Capture the cell that displays the provided text and extract its [X, Y] central coordinate. 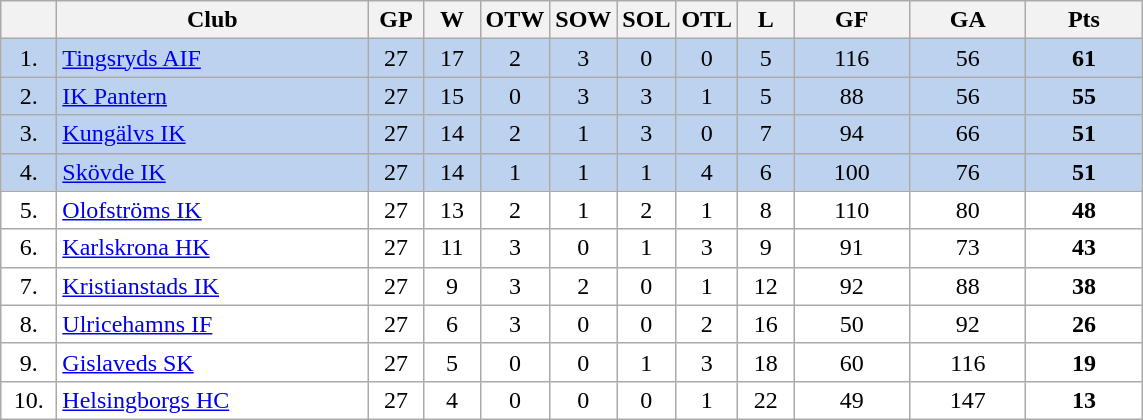
9. [29, 362]
73 [968, 248]
11 [452, 248]
Gislaveds SK [212, 362]
38 [1084, 286]
22 [766, 400]
OTL [707, 20]
Club [212, 20]
Tingsryds AIF [212, 58]
26 [1084, 324]
Kristianstads IK [212, 286]
94 [852, 134]
7. [29, 286]
7 [766, 134]
Kungälvs IK [212, 134]
Olofströms IK [212, 210]
Skövde IK [212, 172]
6. [29, 248]
SOW [584, 20]
50 [852, 324]
Helsingborgs HC [212, 400]
60 [852, 362]
110 [852, 210]
61 [1084, 58]
GP [396, 20]
10. [29, 400]
L [766, 20]
Ulricehamns IF [212, 324]
100 [852, 172]
80 [968, 210]
3. [29, 134]
49 [852, 400]
91 [852, 248]
147 [968, 400]
16 [766, 324]
19 [1084, 362]
66 [968, 134]
15 [452, 96]
GF [852, 20]
2. [29, 96]
5. [29, 210]
IK Pantern [212, 96]
18 [766, 362]
8 [766, 210]
43 [1084, 248]
GA [968, 20]
Karlskrona HK [212, 248]
55 [1084, 96]
Pts [1084, 20]
8. [29, 324]
4. [29, 172]
OTW [515, 20]
76 [968, 172]
SOL [646, 20]
W [452, 20]
12 [766, 286]
1. [29, 58]
48 [1084, 210]
17 [452, 58]
